Find where the given text appears and provide that cell's center as (x, y) coordinate. 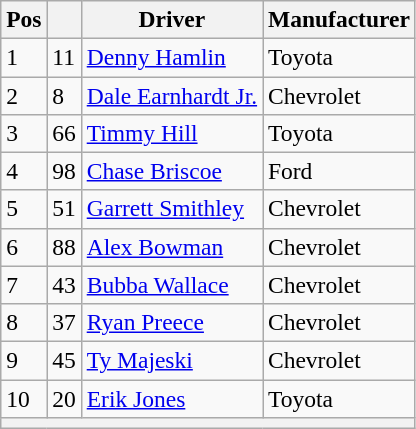
Timmy Hill (172, 133)
Bubba Wallace (172, 285)
Ty Majeski (172, 360)
2 (24, 95)
43 (64, 285)
Manufacturer (340, 19)
45 (64, 360)
1 (24, 57)
3 (24, 133)
7 (24, 285)
51 (64, 209)
Dale Earnhardt Jr. (172, 95)
Pos (24, 19)
4 (24, 171)
66 (64, 133)
20 (64, 398)
9 (24, 360)
Ryan Preece (172, 322)
Alex Bowman (172, 247)
6 (24, 247)
10 (24, 398)
88 (64, 247)
Driver (172, 19)
5 (24, 209)
37 (64, 322)
Erik Jones (172, 398)
Denny Hamlin (172, 57)
98 (64, 171)
11 (64, 57)
Garrett Smithley (172, 209)
Chase Briscoe (172, 171)
Ford (340, 171)
